Scan for the cell matching the given text and deliver its [x, y] coordinate at center. 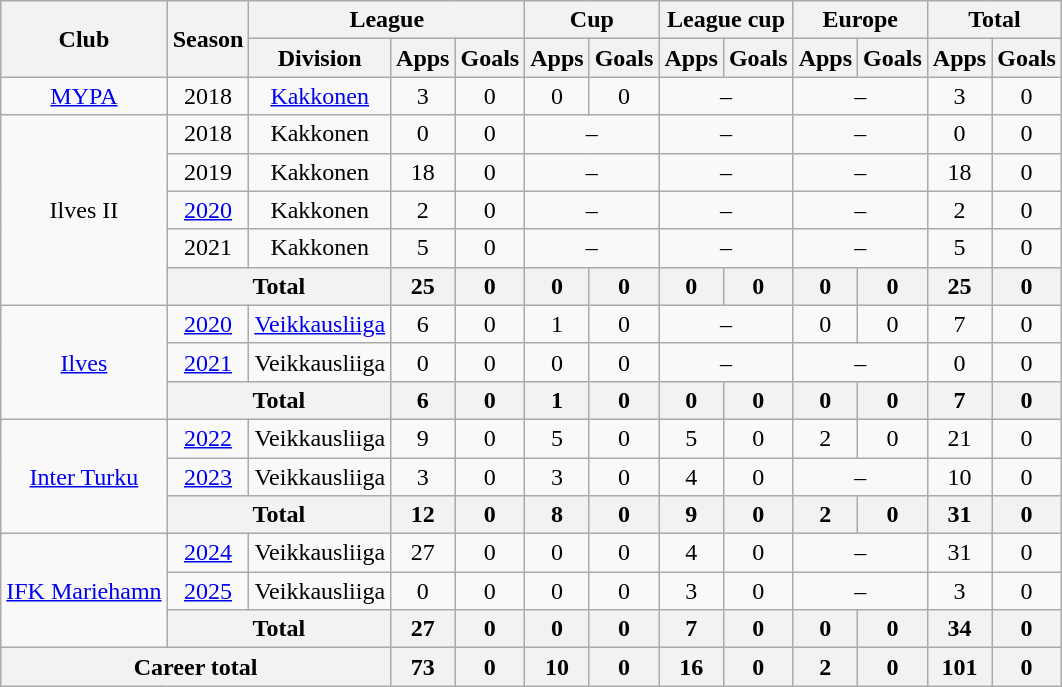
Inter Turku [84, 476]
Europe [860, 20]
8 [557, 515]
101 [959, 667]
Club [84, 39]
73 [423, 667]
2025 [208, 591]
34 [959, 629]
Ilves [84, 362]
Career total [196, 667]
Cup [592, 20]
16 [691, 667]
Division [320, 58]
League cup [726, 20]
Season [208, 39]
12 [423, 515]
2024 [208, 553]
21 [959, 438]
2022 [208, 438]
2023 [208, 477]
IFK Mariehamn [84, 591]
League [387, 20]
2019 [208, 172]
Ilves II [84, 210]
MYPA [84, 96]
